Find where the given text appears and provide that cell's center as [x, y] coordinate. 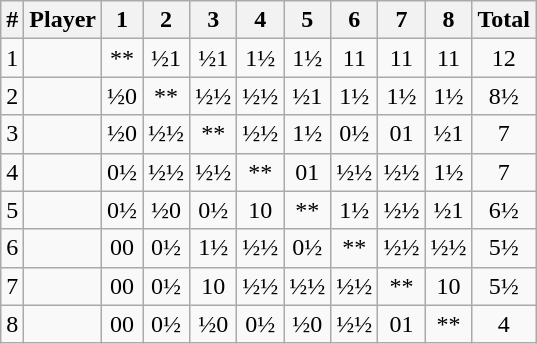
# [12, 20]
12 [504, 58]
Total [504, 20]
8½ [504, 96]
6½ [504, 210]
Player [63, 20]
